Pinpoint the cell where the given text exists, returning its (X, Y) midpoint coordinate. 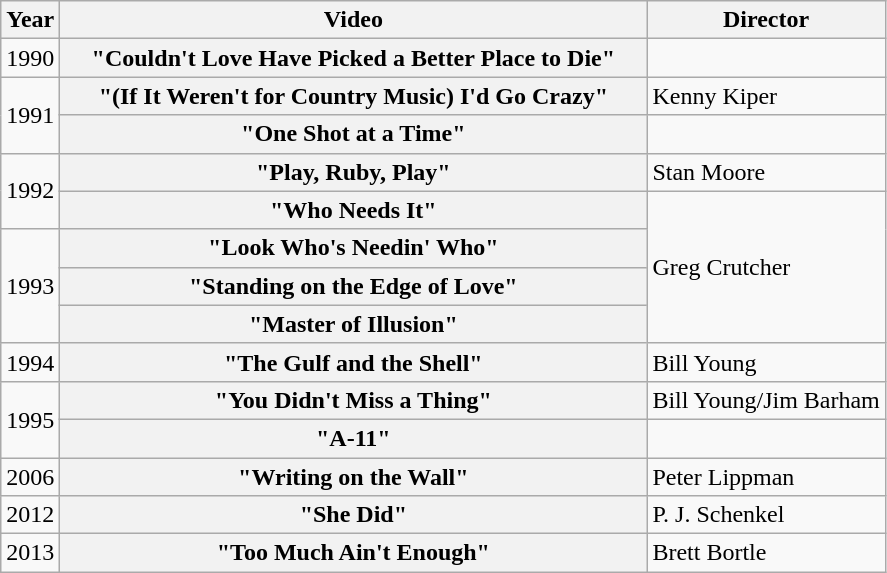
"Who Needs It" (354, 210)
"Couldn't Love Have Picked a Better Place to Die" (354, 58)
Director (766, 20)
"Look Who's Needin' Who" (354, 248)
"(If It Weren't for Country Music) I'd Go Crazy" (354, 96)
Video (354, 20)
1990 (30, 58)
2006 (30, 477)
Year (30, 20)
Brett Bortle (766, 553)
Peter Lippman (766, 477)
Greg Crutcher (766, 267)
2013 (30, 553)
"She Did" (354, 515)
1992 (30, 191)
"You Didn't Miss a Thing" (354, 400)
Bill Young (766, 362)
"One Shot at a Time" (354, 134)
2012 (30, 515)
"Standing on the Edge of Love" (354, 286)
1991 (30, 115)
1993 (30, 286)
1995 (30, 419)
Stan Moore (766, 172)
"Too Much Ain't Enough" (354, 553)
"Play, Ruby, Play" (354, 172)
"The Gulf and the Shell" (354, 362)
"A-11" (354, 438)
Bill Young/Jim Barham (766, 400)
P. J. Schenkel (766, 515)
"Master of Illusion" (354, 324)
1994 (30, 362)
Kenny Kiper (766, 96)
"Writing on the Wall" (354, 477)
